Search for the cell housing the specified text and yield its [X, Y] center coordinate. 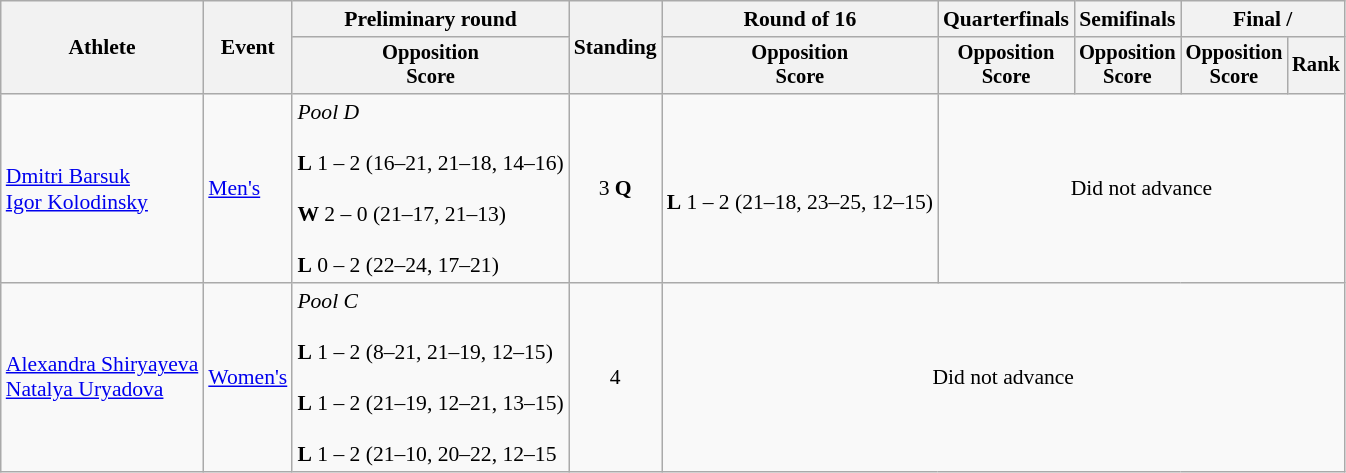
Men's [248, 188]
Pool DL 1 – 2 (16–21, 21–18, 14–16)W 2 – 0 (21–17, 21–13)L 0 – 2 (22–24, 17–21) [430, 188]
Standing [616, 48]
L 1 – 2 (21–18, 23–25, 12–15) [800, 188]
Women's [248, 378]
Final / [1263, 19]
Rank [1316, 66]
Preliminary round [430, 19]
Dmitri BarsukIgor Kolodinsky [102, 188]
Semifinals [1128, 19]
Alexandra ShiryayevaNatalya Uryadova [102, 378]
4 [616, 378]
Pool CL 1 – 2 (8–21, 21–19, 12–15)L 1 – 2 (21–19, 12–21, 13–15)L 1 – 2 (21–10, 20–22, 12–15 [430, 378]
Quarterfinals [1006, 19]
Round of 16 [800, 19]
Athlete [102, 48]
3 Q [616, 188]
Event [248, 48]
